Output the (X, Y) coordinate of the center of the cell containing the given text.  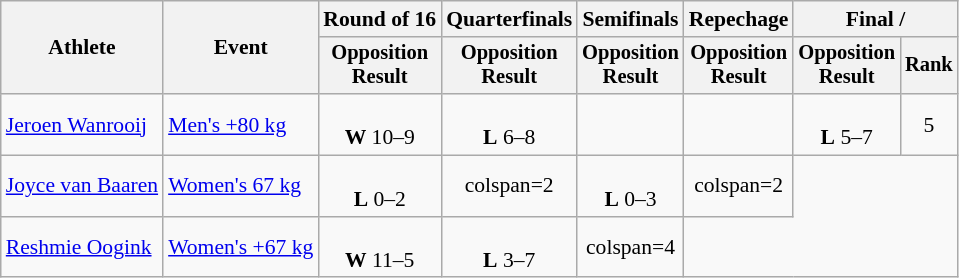
Athlete (82, 48)
Women's +67 kg (240, 248)
Semifinals (630, 19)
Reshmie Oogink (82, 248)
Repechage (739, 19)
W 10–9 (380, 124)
Rank (929, 66)
L 5–7 (846, 124)
Jeroen Wanrooij (82, 124)
W 11–5 (380, 248)
Round of 16 (380, 19)
Men's +80 kg (240, 124)
L 6–8 (509, 124)
5 (929, 124)
L 0–3 (630, 186)
Joyce van Baaren (82, 186)
Quarterfinals (509, 19)
colspan=4 (630, 248)
Final / (875, 19)
Event (240, 48)
L 0–2 (380, 186)
L 3–7 (509, 248)
Women's 67 kg (240, 186)
